Find where the given text appears and provide that cell's center as [X, Y] coordinate. 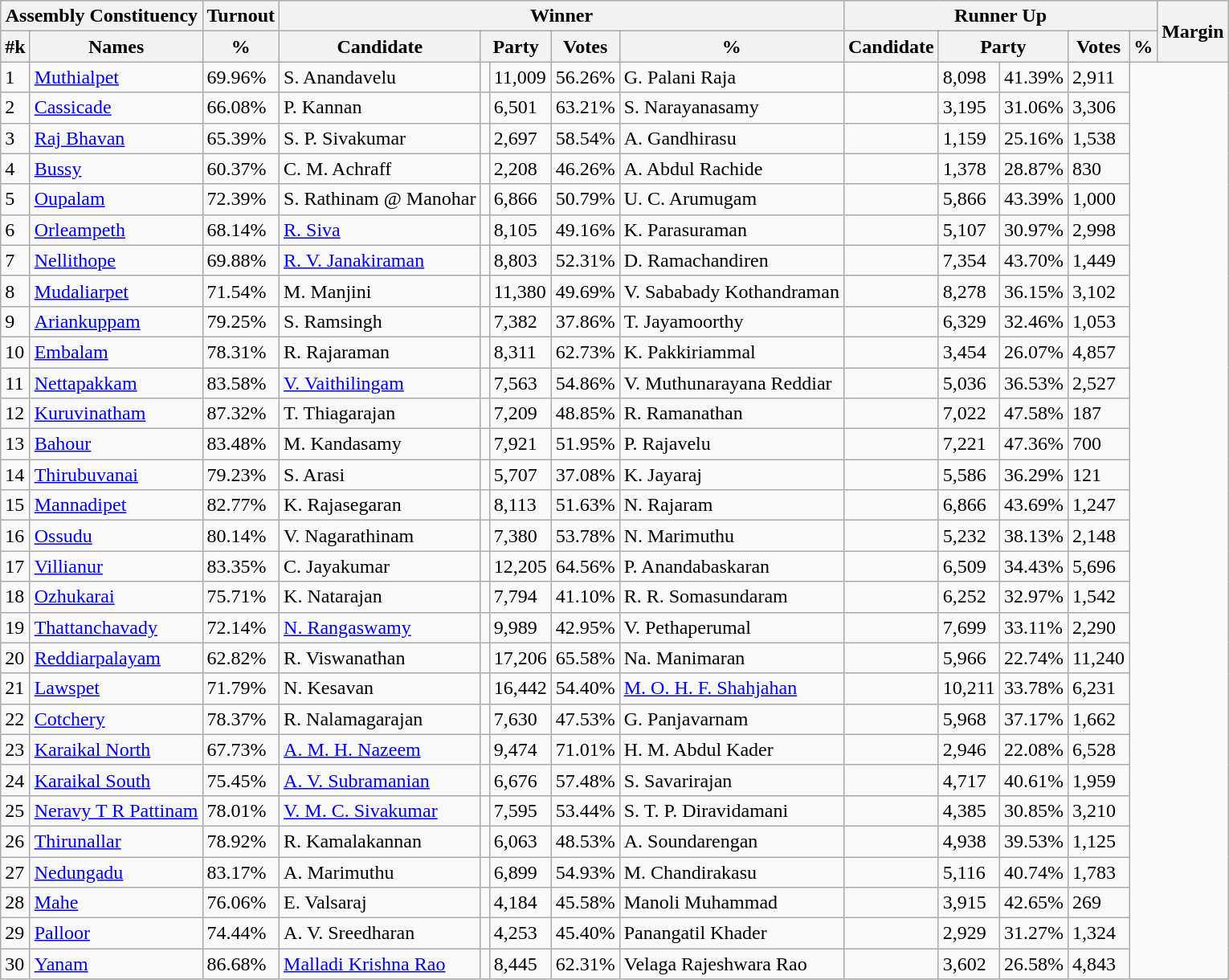
5,036 [969, 383]
Manoli Muhammad [731, 903]
3,195 [969, 108]
43.70% [1033, 260]
13 [15, 444]
Muthialpet [116, 77]
9 [15, 321]
47.58% [1033, 414]
40.74% [1033, 872]
6,252 [969, 597]
33.78% [1033, 688]
Yanam [116, 964]
A. Marimuthu [380, 872]
S. Ramsingh [380, 321]
3,454 [969, 352]
65.58% [585, 658]
Villianur [116, 566]
53.78% [585, 536]
76.06% [241, 903]
1,378 [969, 169]
75.45% [241, 780]
C. M. Achraff [380, 169]
39.53% [1033, 841]
69.96% [241, 77]
K. Jayaraj [731, 475]
82.77% [241, 505]
58.54% [585, 138]
P. Rajavelu [731, 444]
R. Viswanathan [380, 658]
M. Manjini [380, 291]
50.79% [585, 199]
17 [15, 566]
5,968 [969, 719]
20 [15, 658]
E. Valsaraj [380, 903]
Malladi Krishna Rao [380, 964]
42.65% [1033, 903]
22 [15, 719]
74.44% [241, 933]
Cassicade [116, 108]
2 [15, 108]
6,063 [521, 841]
8,113 [521, 505]
41.39% [1033, 77]
8,278 [969, 291]
2,697 [521, 138]
M. Kandasamy [380, 444]
R. Ramanathan [731, 414]
45.58% [585, 903]
31.06% [1033, 108]
11 [15, 383]
80.14% [241, 536]
Karaikal North [116, 749]
C. Jayakumar [380, 566]
49.16% [585, 230]
79.25% [241, 321]
D. Ramachandiren [731, 260]
T. Thiagarajan [380, 414]
7,209 [521, 414]
V. Sababady Kothandraman [731, 291]
18 [15, 597]
7,022 [969, 414]
3,915 [969, 903]
1,542 [1098, 597]
63.21% [585, 108]
4,938 [969, 841]
83.48% [241, 444]
36.15% [1033, 291]
2,998 [1098, 230]
1 [15, 77]
40.61% [1033, 780]
62.31% [585, 964]
7,354 [969, 260]
41.10% [585, 597]
62.73% [585, 352]
7,630 [521, 719]
6,329 [969, 321]
4,717 [969, 780]
Velaga Rajeshwara Rao [731, 964]
1,247 [1098, 505]
R. Kamalakannan [380, 841]
67.73% [241, 749]
8,098 [969, 77]
R. Rajaraman [380, 352]
A. Soundarengan [731, 841]
53.44% [585, 811]
54.40% [585, 688]
Assembly Constituency [101, 16]
22.74% [1033, 658]
16 [15, 536]
Nettapakkam [116, 383]
Thirubuvanai [116, 475]
7 [15, 260]
5 [15, 199]
19 [15, 627]
2,208 [521, 169]
Oupalam [116, 199]
45.40% [585, 933]
3,306 [1098, 108]
33.11% [1033, 627]
5,696 [1098, 566]
5,586 [969, 475]
V. Nagarathinam [380, 536]
5,866 [969, 199]
15 [15, 505]
Cotchery [116, 719]
N. Rangaswamy [380, 627]
V. Pethaperumal [731, 627]
62.82% [241, 658]
26 [15, 841]
52.31% [585, 260]
R. Siva [380, 230]
11,380 [521, 291]
30.85% [1033, 811]
56.26% [585, 77]
G. Panjavarnam [731, 719]
Nellithope [116, 260]
2,911 [1098, 77]
26.07% [1033, 352]
7,221 [969, 444]
S. Arasi [380, 475]
7,699 [969, 627]
65.39% [241, 138]
83.58% [241, 383]
Margin [1193, 31]
23 [15, 749]
8 [15, 291]
5,232 [969, 536]
86.68% [241, 964]
2,148 [1098, 536]
17,206 [521, 658]
38.13% [1033, 536]
43.69% [1033, 505]
T. Jayamoorthy [731, 321]
16,442 [521, 688]
21 [15, 688]
Orleampeth [116, 230]
69.88% [241, 260]
78.92% [241, 841]
187 [1098, 414]
S. Anandavelu [380, 77]
5,707 [521, 475]
6,501 [521, 108]
26.58% [1033, 964]
Thirunallar [116, 841]
78.31% [241, 352]
N. Rajaram [731, 505]
54.86% [585, 383]
Lawspet [116, 688]
7,563 [521, 383]
Embalam [116, 352]
54.93% [585, 872]
30 [15, 964]
5,116 [969, 872]
57.48% [585, 780]
Winner [562, 16]
29 [15, 933]
37.86% [585, 321]
Kuruvinatham [116, 414]
3 [15, 138]
Panangatil Khader [731, 933]
36.29% [1033, 475]
48.85% [585, 414]
7,595 [521, 811]
6,528 [1098, 749]
14 [15, 475]
Bussy [116, 169]
S. Rathinam @ Manohar [380, 199]
5,107 [969, 230]
G. Palani Raja [731, 77]
25.16% [1033, 138]
71.54% [241, 291]
V. Muthunarayana Reddiar [731, 383]
11,240 [1098, 658]
1,053 [1098, 321]
A. Abdul Rachide [731, 169]
7,380 [521, 536]
83.35% [241, 566]
6 [15, 230]
2,290 [1098, 627]
8,445 [521, 964]
27 [15, 872]
8,311 [521, 352]
71.01% [585, 749]
7,382 [521, 321]
P. Anandabaskaran [731, 566]
Mannadipet [116, 505]
66.08% [241, 108]
V. M. C. Sivakumar [380, 811]
V. Vaithilingam [380, 383]
9,989 [521, 627]
R. V. Janakiraman [380, 260]
1,000 [1098, 199]
Na. Manimaran [731, 658]
11,009 [521, 77]
30.97% [1033, 230]
4,253 [521, 933]
P. Kannan [380, 108]
N. Marimuthu [731, 536]
47.53% [585, 719]
1,783 [1098, 872]
Karaikal South [116, 780]
S. P. Sivakumar [380, 138]
Nedungadu [116, 872]
12,205 [521, 566]
Raj Bhavan [116, 138]
87.32% [241, 414]
Ariankuppam [116, 321]
Palloor [116, 933]
43.39% [1033, 199]
60.37% [241, 169]
Turnout [241, 16]
U. C. Arumugam [731, 199]
79.23% [241, 475]
28.87% [1033, 169]
24 [15, 780]
72.14% [241, 627]
1,538 [1098, 138]
78.01% [241, 811]
37.08% [585, 475]
4 [15, 169]
4,385 [969, 811]
3,102 [1098, 291]
1,449 [1098, 260]
9,474 [521, 749]
10,211 [969, 688]
4,184 [521, 903]
12 [15, 414]
64.56% [585, 566]
10 [15, 352]
83.17% [241, 872]
4,857 [1098, 352]
Names [116, 47]
68.14% [241, 230]
75.71% [241, 597]
K. Rajasegaran [380, 505]
1,125 [1098, 841]
8,105 [521, 230]
A. V. Sreedharan [380, 933]
S. Savarirajan [731, 780]
6,509 [969, 566]
37.17% [1033, 719]
47.36% [1033, 444]
1,662 [1098, 719]
25 [15, 811]
Runner Up [1000, 16]
71.79% [241, 688]
1,324 [1098, 933]
31.27% [1033, 933]
3,602 [969, 964]
A. Gandhirasu [731, 138]
A. M. H. Nazeem [380, 749]
32.46% [1033, 321]
S. T. P. Diravidamani [731, 811]
Mahe [116, 903]
700 [1098, 444]
3,210 [1098, 811]
42.95% [585, 627]
72.39% [241, 199]
269 [1098, 903]
Thattanchavady [116, 627]
32.97% [1033, 597]
830 [1098, 169]
M. O. H. F. Shahjahan [731, 688]
Neravy T R Pattinam [116, 811]
1,959 [1098, 780]
46.26% [585, 169]
28 [15, 903]
36.53% [1033, 383]
121 [1098, 475]
N. Kesavan [380, 688]
Ozhukarai [116, 597]
7,921 [521, 444]
H. M. Abdul Kader [731, 749]
7,794 [521, 597]
R. Nalamagarajan [380, 719]
M. Chandirakasu [731, 872]
8,803 [521, 260]
Bahour [116, 444]
5,966 [969, 658]
2,929 [969, 933]
49.69% [585, 291]
K. Parasuraman [731, 230]
6,231 [1098, 688]
6,676 [521, 780]
K. Natarajan [380, 597]
K. Pakkiriammal [731, 352]
2,946 [969, 749]
4,843 [1098, 964]
Mudaliarpet [116, 291]
R. R. Somasundaram [731, 597]
51.63% [585, 505]
22.08% [1033, 749]
A. V. Subramanian [380, 780]
Reddiarpalayam [116, 658]
2,527 [1098, 383]
#k [15, 47]
34.43% [1033, 566]
Ossudu [116, 536]
48.53% [585, 841]
1,159 [969, 138]
78.37% [241, 719]
S. Narayanasamy [731, 108]
6,899 [521, 872]
51.95% [585, 444]
